Extract the (X, Y) coordinate from the center of the cell holding the provided text.  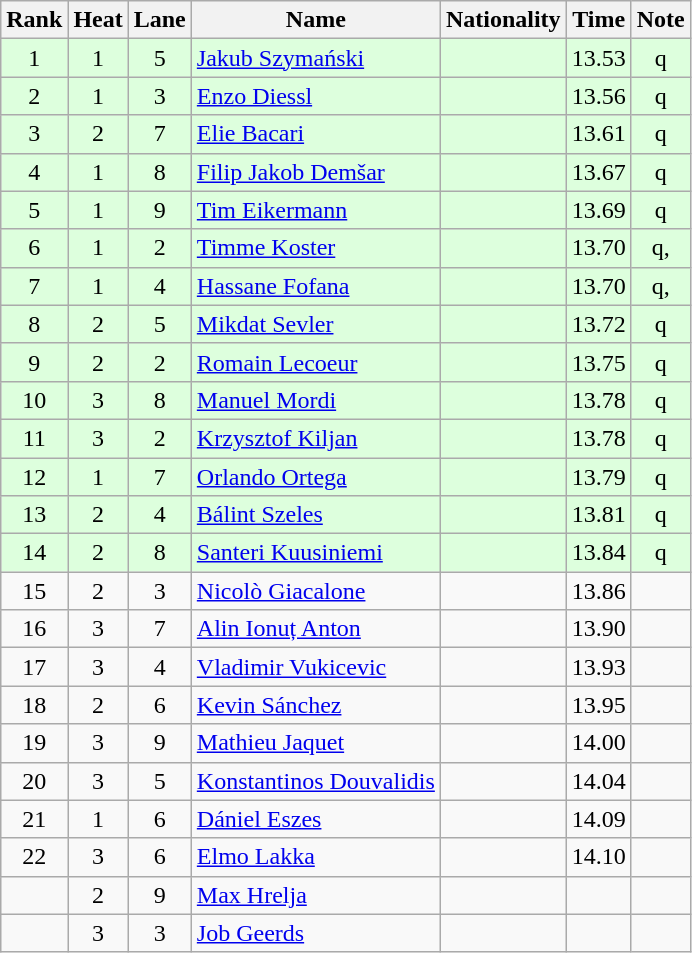
22 (34, 857)
11 (34, 438)
13.69 (598, 210)
Jakub Szymański (316, 58)
Job Geerds (316, 933)
13.81 (598, 515)
Note (660, 20)
13.72 (598, 324)
Elie Bacari (316, 134)
Filip Jakob Demšar (316, 172)
10 (34, 400)
Hassane Fofana (316, 286)
12 (34, 477)
Name (316, 20)
13.79 (598, 477)
Manuel Mordi (316, 400)
Mathieu Jaquet (316, 743)
13.95 (598, 705)
Kevin Sánchez (316, 705)
Konstantinos Douvalidis (316, 781)
21 (34, 819)
14.00 (598, 743)
Krzysztof Kiljan (316, 438)
13.67 (598, 172)
Lane (160, 20)
Orlando Ortega (316, 477)
Santeri Kuusiniemi (316, 553)
Max Hrelja (316, 895)
16 (34, 629)
13.61 (598, 134)
14.09 (598, 819)
13.93 (598, 667)
Mikdat Sevler (316, 324)
Tim Eikermann (316, 210)
13 (34, 515)
Enzo Diessl (316, 96)
17 (34, 667)
Vladimir Vukicevic (316, 667)
13.75 (598, 362)
Romain Lecoeur (316, 362)
Heat (98, 20)
Rank (34, 20)
15 (34, 591)
13.90 (598, 629)
13.56 (598, 96)
18 (34, 705)
Nicolò Giacalone (316, 591)
Time (598, 20)
14.04 (598, 781)
14 (34, 553)
14.10 (598, 857)
19 (34, 743)
13.84 (598, 553)
20 (34, 781)
Timme Koster (316, 248)
Bálint Szeles (316, 515)
Dániel Eszes (316, 819)
Nationality (503, 20)
13.53 (598, 58)
Alin Ionuț Anton (316, 629)
Elmo Lakka (316, 857)
13.86 (598, 591)
